Search for the cell housing the specified text and yield its (x, y) center coordinate. 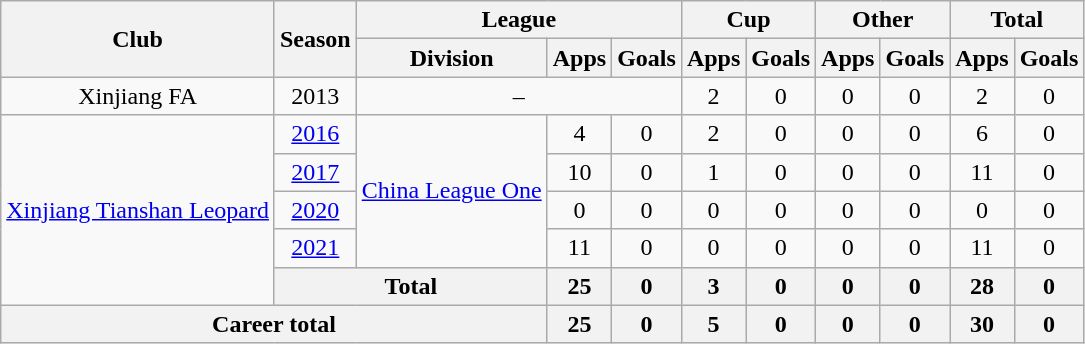
Season (315, 39)
28 (982, 286)
China League One (452, 191)
10 (579, 172)
Cup (748, 20)
1 (713, 172)
League (518, 20)
6 (982, 134)
30 (982, 324)
2021 (315, 248)
2017 (315, 172)
2016 (315, 134)
– (518, 96)
2013 (315, 96)
4 (579, 134)
2020 (315, 210)
5 (713, 324)
Division (452, 58)
Other (883, 20)
Xinjiang Tianshan Leopard (138, 210)
Career total (274, 324)
3 (713, 286)
Club (138, 39)
Xinjiang FA (138, 96)
